Provide the [x, y] coordinate of the cell's center where the given text is located.  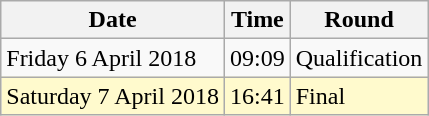
Friday 6 April 2018 [113, 58]
09:09 [257, 58]
Saturday 7 April 2018 [113, 96]
Time [257, 20]
16:41 [257, 96]
Date [113, 20]
Round [359, 20]
Qualification [359, 58]
Final [359, 96]
